For the text-containing cell, return its midpoint in [x, y] coordinate format. 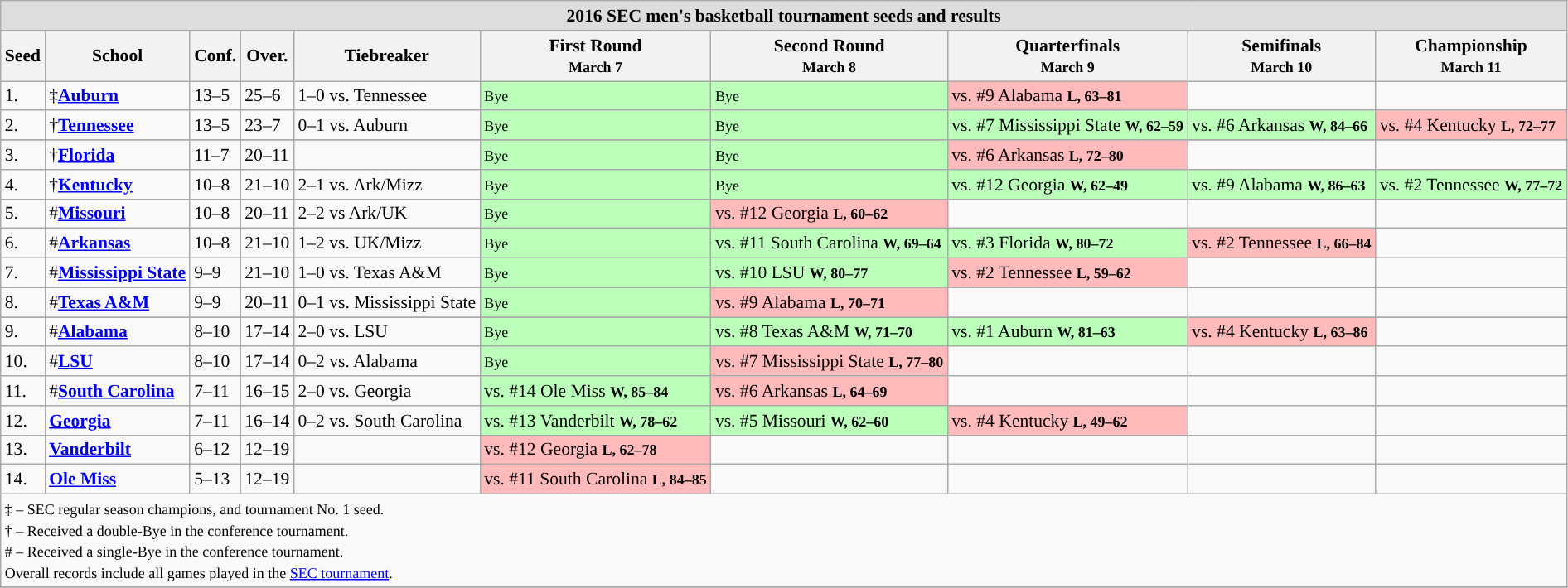
11–7 [215, 155]
#Alabama [118, 332]
QuarterfinalsMarch 9 [1067, 56]
1–0 vs. Texas A&M [386, 273]
vs. #2 Tennessee L, 59–62 [1067, 273]
2–2 vs Ark/UK [386, 214]
7. [23, 273]
0–1 vs. Mississippi State [386, 302]
vs. #5 Missouri W, 62–60 [829, 421]
Conf. [215, 56]
†Tennessee [118, 126]
vs. #2 Tennessee L, 66–84 [1281, 243]
vs. #12 Georgia W, 62–49 [1067, 185]
Seed [23, 56]
3. [23, 155]
1–2 vs. UK/Mizz [386, 243]
Over. [267, 56]
14. [23, 480]
vs. #7 Mississippi State L, 77–80 [829, 362]
1–0 vs. Tennessee [386, 96]
vs. #4 Kentucky L, 63–86 [1281, 332]
vs. #4 Kentucky L, 49–62 [1067, 421]
Ole Miss [118, 480]
2–0 vs. Georgia [386, 391]
0–2 vs. Alabama [386, 362]
First RoundMarch 7 [595, 56]
#Mississippi State [118, 273]
†Kentucky [118, 185]
vs. #7 Mississippi State W, 62–59 [1067, 126]
vs. #12 Georgia L, 60–62 [829, 214]
vs. #1 Auburn W, 81–63 [1067, 332]
vs. #10 LSU W, 80–77 [829, 273]
vs. #6 Arkansas L, 64–69 [829, 391]
2–1 vs. Ark/Mizz [386, 185]
‡Auburn [118, 96]
vs. #13 Vanderbilt W, 78–62 [595, 421]
6–12 [215, 450]
#LSU [118, 362]
vs. #6 Arkansas L, 72–80 [1067, 155]
School [118, 56]
5. [23, 214]
5–13 [215, 480]
23–7 [267, 126]
#South Carolina [118, 391]
4. [23, 185]
10. [23, 362]
16–15 [267, 391]
9. [23, 332]
vs. #11 South Carolina W, 69–64 [829, 243]
Second RoundMarch 8 [829, 56]
#Missouri [118, 214]
2–0 vs. LSU [386, 332]
ChampionshipMarch 11 [1472, 56]
0–2 vs. South Carolina [386, 421]
vs. #9 Alabama L, 70–71 [829, 302]
vs. #2 Tennessee W, 77–72 [1472, 185]
#Texas A&M [118, 302]
vs. #9 Alabama L, 63–81 [1067, 96]
11. [23, 391]
2016 SEC men's basketball tournament seeds and results [784, 16]
vs. #4 Kentucky L, 72–77 [1472, 126]
#Arkansas [118, 243]
vs. #11 South Carolina L, 84–85 [595, 480]
vs. #14 Ole Miss W, 85–84 [595, 391]
vs. #6 Arkansas W, 84–66 [1281, 126]
8. [23, 302]
13. [23, 450]
6. [23, 243]
Tiebreaker [386, 56]
vs. #8 Texas A&M W, 71–70 [829, 332]
Georgia [118, 421]
25–6 [267, 96]
vs. #3 Florida W, 80–72 [1067, 243]
12. [23, 421]
0–1 vs. Auburn [386, 126]
†Florida [118, 155]
16–14 [267, 421]
2. [23, 126]
vs. #9 Alabama W, 86–63 [1281, 185]
1. [23, 96]
vs. #12 Georgia L, 62–78 [595, 450]
SemifinalsMarch 10 [1281, 56]
Vanderbilt [118, 450]
